Output the (x, y) coordinate of the center of the cell containing the given text.  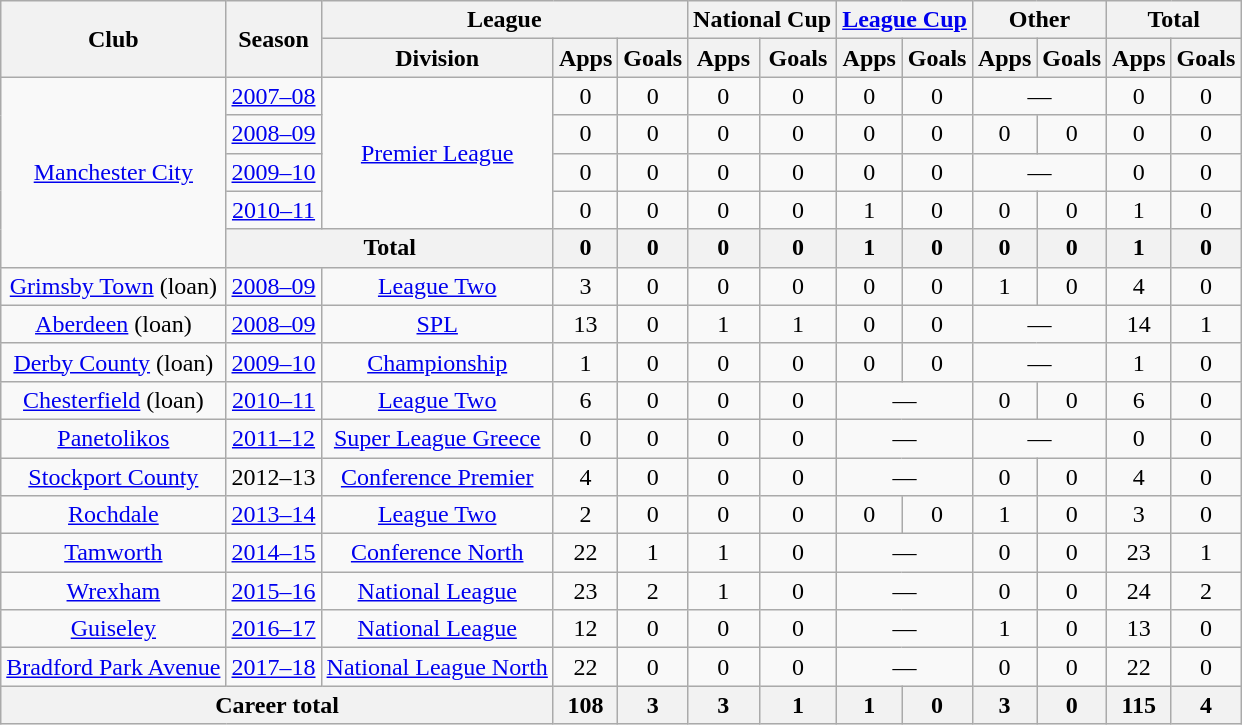
Tamworth (114, 553)
12 (585, 629)
2017–18 (274, 667)
National League North (437, 667)
Chesterfield (loan) (114, 400)
Division (437, 58)
2011–12 (274, 438)
14 (1139, 324)
24 (1139, 591)
Conference Premier (437, 477)
Stockport County (114, 477)
Club (114, 39)
SPL (437, 324)
Premier League (437, 153)
115 (1139, 705)
Championship (437, 362)
Season (274, 39)
108 (585, 705)
2007–08 (274, 96)
League Cup (905, 20)
2012–13 (274, 477)
Conference North (437, 553)
Wrexham (114, 591)
Rochdale (114, 515)
2016–17 (274, 629)
Other (1039, 20)
2014–15 (274, 553)
Aberdeen (loan) (114, 324)
National Cup (762, 20)
League (504, 20)
Bradford Park Avenue (114, 667)
2013–14 (274, 515)
Career total (278, 705)
Manchester City (114, 172)
Super League Greece (437, 438)
Grimsby Town (loan) (114, 286)
Guiseley (114, 629)
2015–16 (274, 591)
Derby County (loan) (114, 362)
Panetolikos (114, 438)
